Locate the cell with the specified text and output its [x, y] center coordinate. 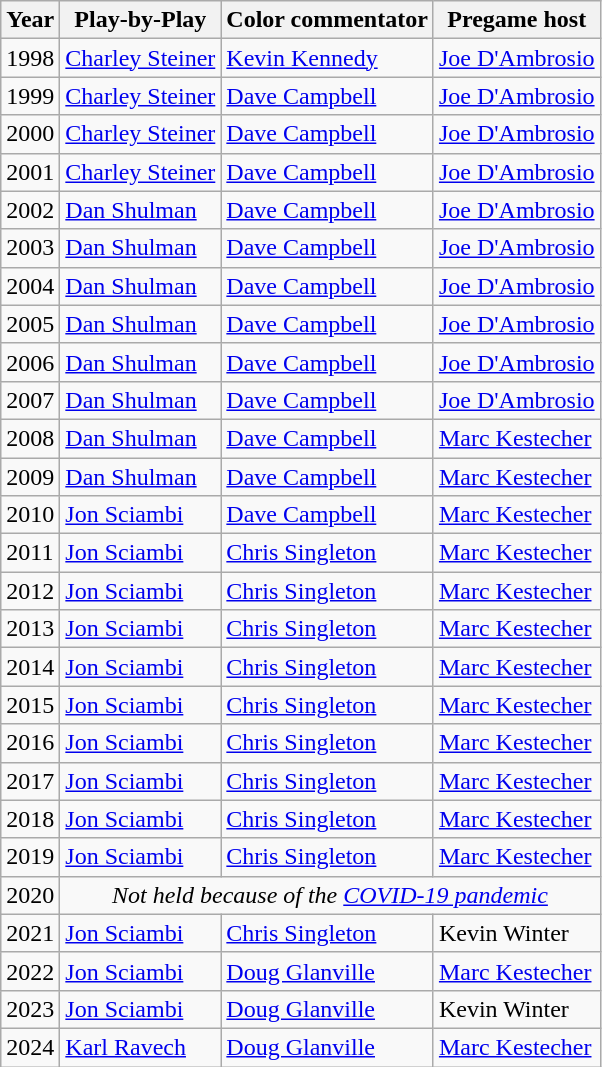
2003 [30, 248]
Pregame host [516, 20]
2020 [30, 895]
2018 [30, 819]
2021 [30, 933]
2006 [30, 362]
Play-by-Play [140, 20]
2019 [30, 857]
Year [30, 20]
Kevin Kennedy [328, 58]
2022 [30, 971]
Color commentator [328, 20]
2000 [30, 134]
2010 [30, 515]
2011 [30, 553]
Not held because of the COVID-19 pandemic [330, 895]
1999 [30, 96]
2023 [30, 1009]
2015 [30, 705]
2016 [30, 743]
Karl Ravech [140, 1047]
2014 [30, 667]
2017 [30, 781]
2024 [30, 1047]
2008 [30, 438]
2002 [30, 210]
2013 [30, 629]
2005 [30, 324]
2004 [30, 286]
2012 [30, 591]
2007 [30, 400]
2009 [30, 477]
1998 [30, 58]
2001 [30, 172]
